Determine the (X, Y) coordinate at the center of the cell enclosing the given text.  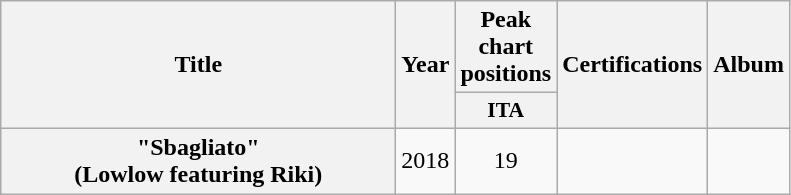
ITA (506, 111)
19 (506, 160)
Album (749, 65)
"Sbagliato"(Lowlow featuring Riki) (198, 160)
Year (426, 65)
2018 (426, 160)
Title (198, 65)
Peak chart positions (506, 47)
Certifications (632, 65)
